Extract the (x, y) coordinate from the center of the cell holding the provided text.  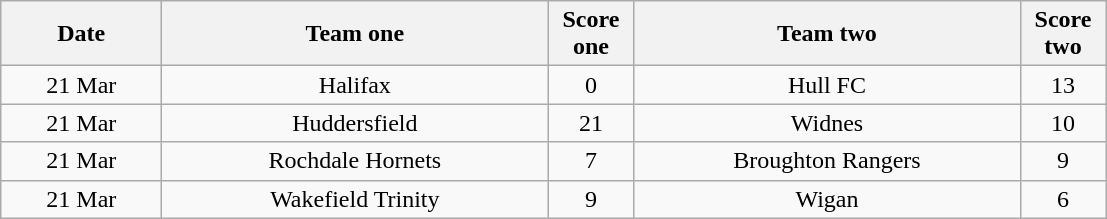
Score two (1063, 34)
0 (591, 85)
Broughton Rangers (827, 161)
10 (1063, 123)
Team two (827, 34)
Huddersfield (355, 123)
Date (82, 34)
7 (591, 161)
Team one (355, 34)
Rochdale Hornets (355, 161)
Widnes (827, 123)
Hull FC (827, 85)
13 (1063, 85)
Halifax (355, 85)
Wakefield Trinity (355, 199)
21 (591, 123)
Score one (591, 34)
Wigan (827, 199)
6 (1063, 199)
